Return (X, Y) of the center of cell containing provided text 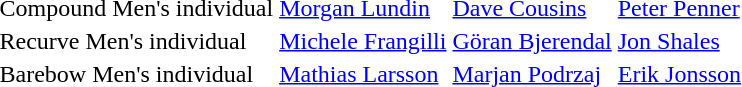
Göran Bjerendal (532, 41)
Michele Frangilli (363, 41)
Jon Shales (679, 41)
